Determine the [x, y] coordinate at the center of the cell enclosing the given text.  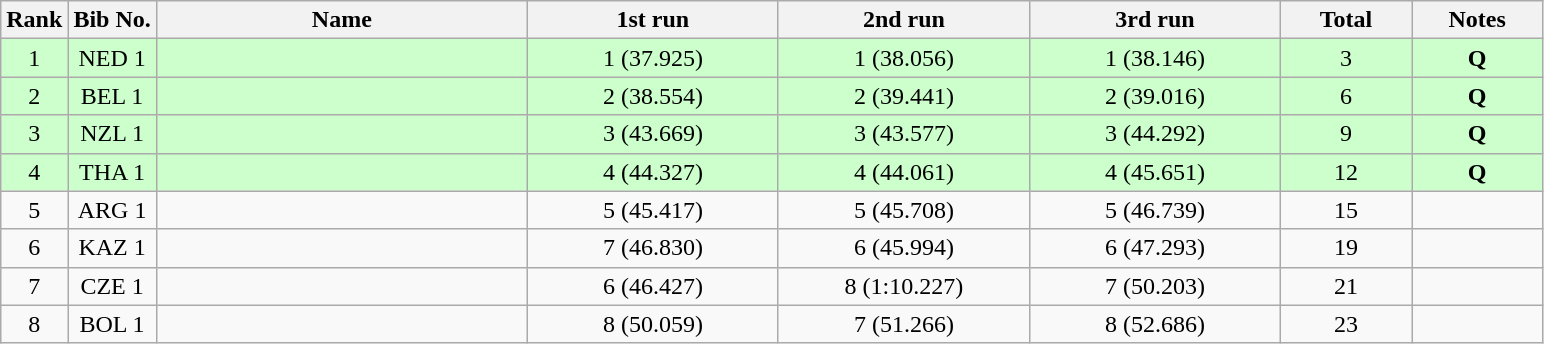
4 [34, 172]
2 (39.441) [904, 96]
3 (43.577) [904, 134]
2nd run [904, 20]
BOL 1 [112, 324]
BEL 1 [112, 96]
5 (45.708) [904, 210]
NED 1 [112, 58]
5 [34, 210]
21 [1346, 286]
Rank [34, 20]
1 (38.146) [1154, 58]
3 (44.292) [1154, 134]
9 [1346, 134]
8 [34, 324]
NZL 1 [112, 134]
4 (44.327) [652, 172]
ARG 1 [112, 210]
7 (50.203) [1154, 286]
6 (47.293) [1154, 248]
12 [1346, 172]
5 (45.417) [652, 210]
4 (45.651) [1154, 172]
8 (1:10.227) [904, 286]
2 (39.016) [1154, 96]
8 (50.059) [652, 324]
3rd run [1154, 20]
2 (38.554) [652, 96]
KAZ 1 [112, 248]
4 (44.061) [904, 172]
Bib No. [112, 20]
6 (45.994) [904, 248]
7 [34, 286]
3 (43.669) [652, 134]
Total [1346, 20]
CZE 1 [112, 286]
5 (46.739) [1154, 210]
8 (52.686) [1154, 324]
THA 1 [112, 172]
2 [34, 96]
23 [1346, 324]
Notes [1478, 20]
Name [342, 20]
19 [1346, 248]
15 [1346, 210]
7 (51.266) [904, 324]
1st run [652, 20]
7 (46.830) [652, 248]
1 [34, 58]
1 (37.925) [652, 58]
1 (38.056) [904, 58]
6 (46.427) [652, 286]
